Capture the cell that displays the provided text and extract its [x, y] central coordinate. 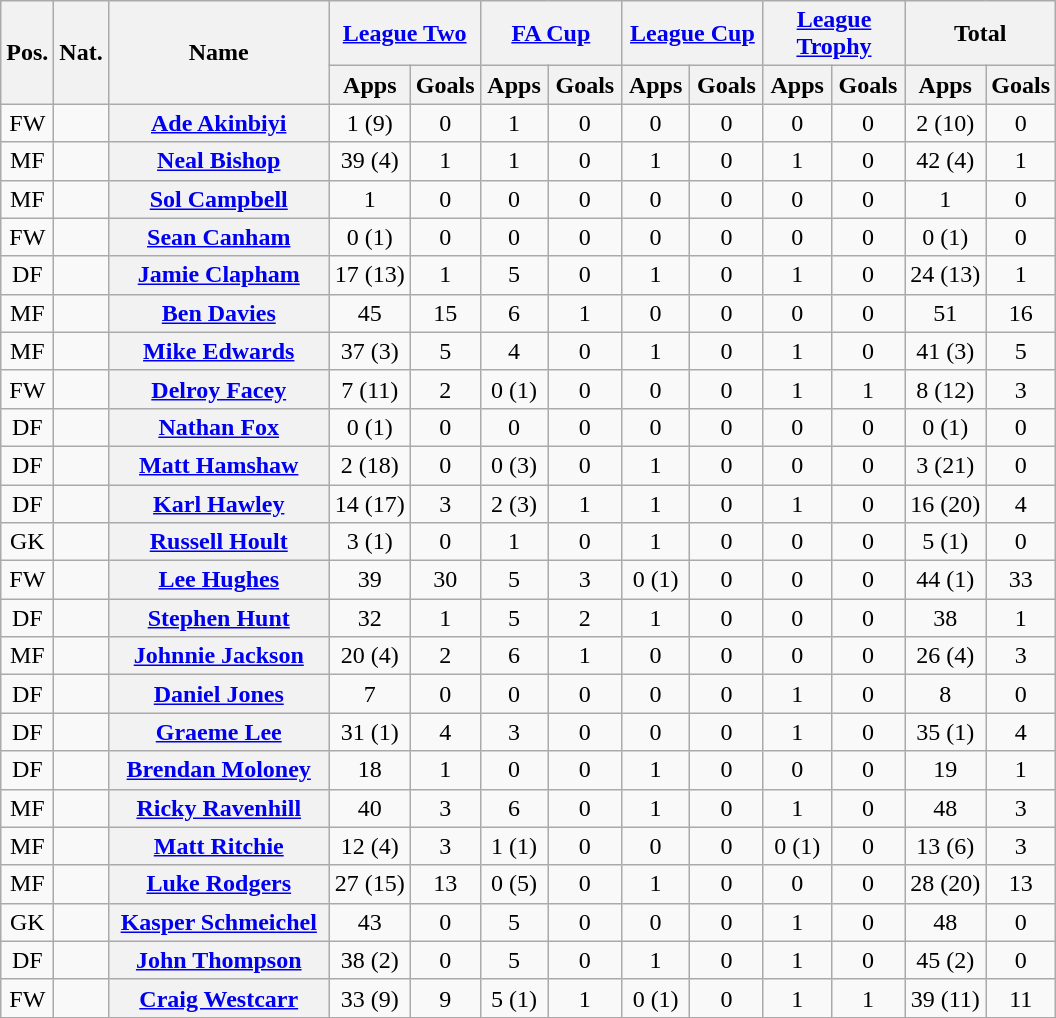
Total [980, 34]
Karl Hawley [218, 503]
18 [370, 770]
45 [370, 313]
38 (2) [370, 960]
11 [1021, 998]
Sean Canham [218, 237]
2 (18) [370, 465]
0 (3) [514, 465]
32 [370, 618]
Johnnie Jackson [218, 656]
37 (3) [370, 351]
33 (9) [370, 998]
Nathan Fox [218, 427]
Jamie Clapham [218, 275]
Craig Westcarr [218, 998]
30 [445, 580]
Delroy Facey [218, 389]
33 [1021, 580]
Sol Campbell [218, 199]
38 [946, 618]
Name [218, 52]
League Cup [693, 34]
Lee Hughes [218, 580]
Luke Rodgers [218, 884]
7 (11) [370, 389]
9 [445, 998]
12 (4) [370, 846]
44 (1) [946, 580]
39 [370, 580]
14 (17) [370, 503]
Pos. [28, 52]
51 [946, 313]
Russell Hoult [218, 542]
24 (13) [946, 275]
Neal Bishop [218, 161]
2 (10) [946, 123]
Nat. [81, 52]
Matt Ritchie [218, 846]
0 (5) [514, 884]
31 (1) [370, 732]
League Two [404, 34]
Ricky Ravenhill [218, 808]
13 (6) [946, 846]
35 (1) [946, 732]
27 (15) [370, 884]
Mike Edwards [218, 351]
3 (1) [370, 542]
41 (3) [946, 351]
1 (9) [370, 123]
League Trophy [834, 34]
Ade Akinbiyi [218, 123]
7 [370, 694]
3 (21) [946, 465]
Matt Hamshaw [218, 465]
17 (13) [370, 275]
15 [445, 313]
16 (20) [946, 503]
43 [370, 922]
8 [946, 694]
8 (12) [946, 389]
28 (20) [946, 884]
26 (4) [946, 656]
39 (4) [370, 161]
Brendan Moloney [218, 770]
19 [946, 770]
John Thompson [218, 960]
FA Cup [551, 34]
20 (4) [370, 656]
42 (4) [946, 161]
1 (1) [514, 846]
Graeme Lee [218, 732]
2 (3) [514, 503]
Stephen Hunt [218, 618]
Ben Davies [218, 313]
Daniel Jones [218, 694]
45 (2) [946, 960]
40 [370, 808]
Kasper Schmeichel [218, 922]
39 (11) [946, 998]
16 [1021, 313]
